Provide the [X, Y] coordinate of the cell's center where the given text is located.  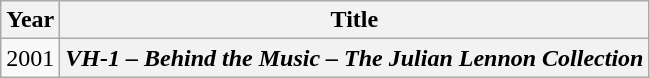
2001 [30, 58]
Title [354, 20]
VH-1 – Behind the Music – The Julian Lennon Collection [354, 58]
Year [30, 20]
